Provide the (x, y) coordinate of the cell's center where the given text is located.  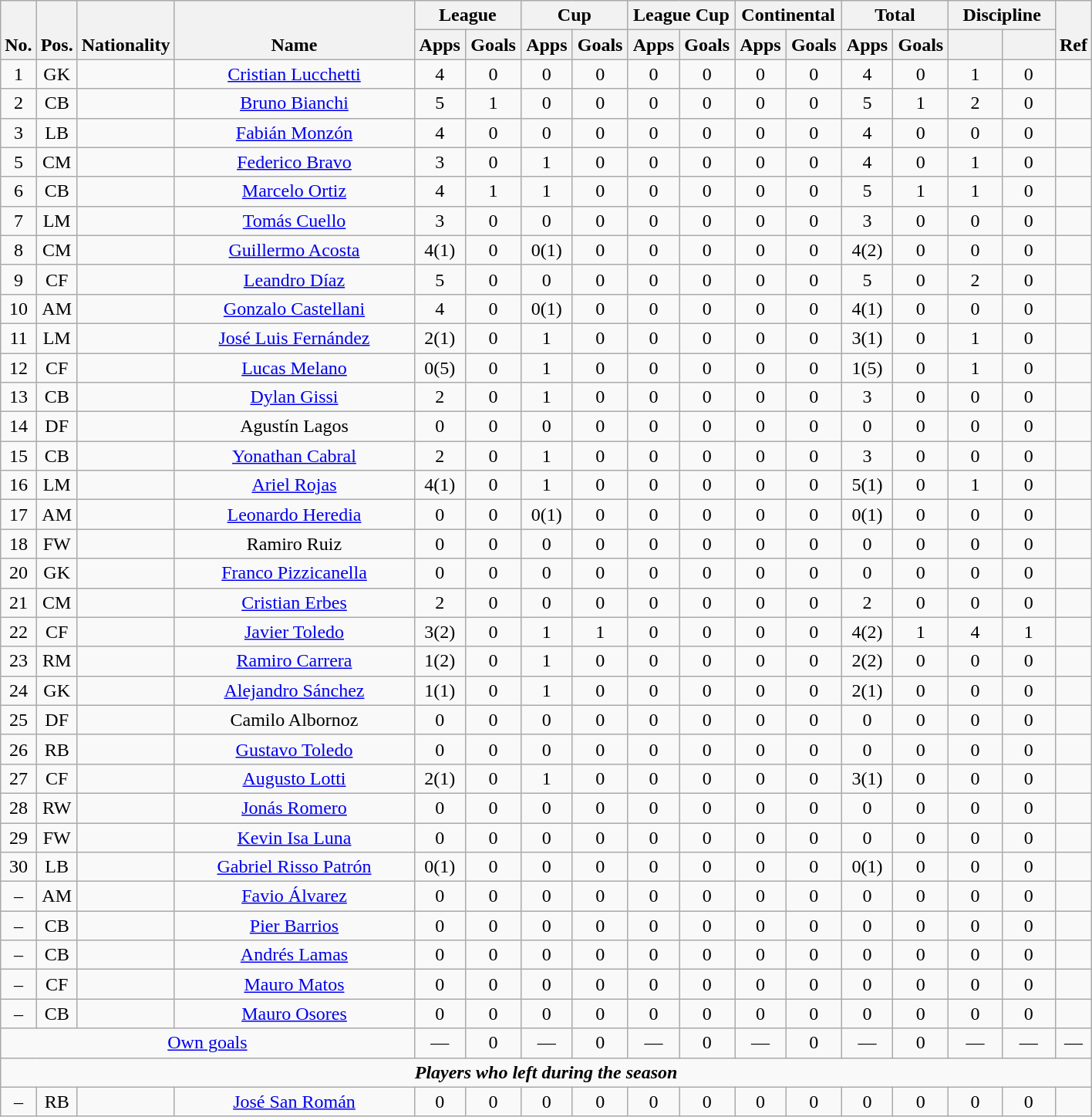
29 (19, 837)
21 (19, 602)
1(2) (440, 661)
Players who left during the season (546, 1072)
RM (57, 661)
0(5) (440, 368)
25 (19, 720)
Cristian Erbes (295, 602)
Fabián Monzón (295, 133)
Ref (1073, 30)
Leandro Díaz (295, 279)
22 (19, 632)
Cristian Lucchetti (295, 74)
Mauro Matos (295, 984)
Federico Bravo (295, 162)
15 (19, 456)
28 (19, 808)
Marcelo Ortiz (295, 191)
Franco Pizzicanella (295, 573)
3(2) (440, 632)
7 (19, 221)
6 (19, 191)
Alejandro Sánchez (295, 690)
League Cup (682, 15)
Mauro Osores (295, 1014)
17 (19, 515)
Lucas Melano (295, 368)
José San Román (295, 1102)
Jonás Romero (295, 808)
Cup (575, 15)
18 (19, 544)
Augusto Lotti (295, 778)
1(1) (440, 690)
Agustín Lagos (295, 427)
League (467, 15)
Andrés Lamas (295, 955)
23 (19, 661)
Ariel Rojas (295, 485)
Pos. (57, 30)
Gustavo Toledo (295, 749)
26 (19, 749)
30 (19, 867)
Nationality (126, 30)
24 (19, 690)
Javier Toledo (295, 632)
Leonardo Heredia (295, 515)
Gonzalo Castellani (295, 309)
José Luis Fernández (295, 338)
Guillermo Acosta (295, 250)
Gabriel Risso Patrón (295, 867)
Total (895, 15)
5(1) (867, 485)
9 (19, 279)
14 (19, 427)
27 (19, 778)
No. (19, 30)
Favio Álvarez (295, 896)
Own goals (207, 1043)
Ramiro Carrera (295, 661)
Kevin Isa Luna (295, 837)
Discipline (1003, 15)
Pier Barrios (295, 926)
20 (19, 573)
11 (19, 338)
Yonathan Cabral (295, 456)
Camilo Albornoz (295, 720)
Ramiro Ruiz (295, 544)
RW (57, 808)
8 (19, 250)
12 (19, 368)
Continental (788, 15)
Bruno Bianchi (295, 103)
1(5) (867, 368)
Tomás Cuello (295, 221)
13 (19, 397)
Name (295, 30)
Dylan Gissi (295, 397)
2(2) (867, 661)
10 (19, 309)
16 (19, 485)
